Identify which cell holds the provided text, then report its (x, y) central coordinate. 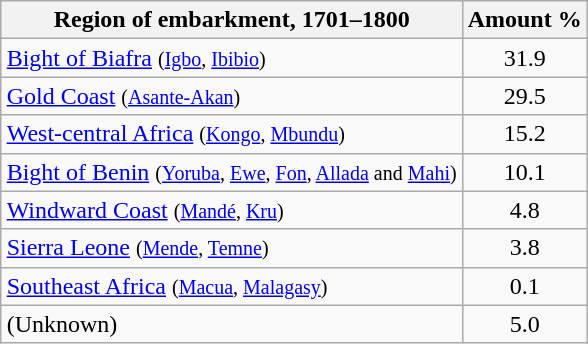
10.1 (524, 172)
Bight of Biafra (Igbo, Ibibio) (232, 58)
29.5 (524, 96)
Bight of Benin (Yoruba, Ewe, Fon, Allada and Mahi) (232, 172)
3.8 (524, 248)
Windward Coast (Mandé, Kru) (232, 210)
15.2 (524, 134)
Southeast Africa (Macua, Malagasy) (232, 286)
Sierra Leone (Mende, Temne) (232, 248)
West-central Africa (Kongo, Mbundu) (232, 134)
31.9 (524, 58)
5.0 (524, 324)
4.8 (524, 210)
Gold Coast (Asante-Akan) (232, 96)
Region of embarkment, 1701–1800 (232, 20)
(Unknown) (232, 324)
0.1 (524, 286)
Amount % (524, 20)
